Detect which cell encompasses the target text, then output its (X, Y) center coordinate. 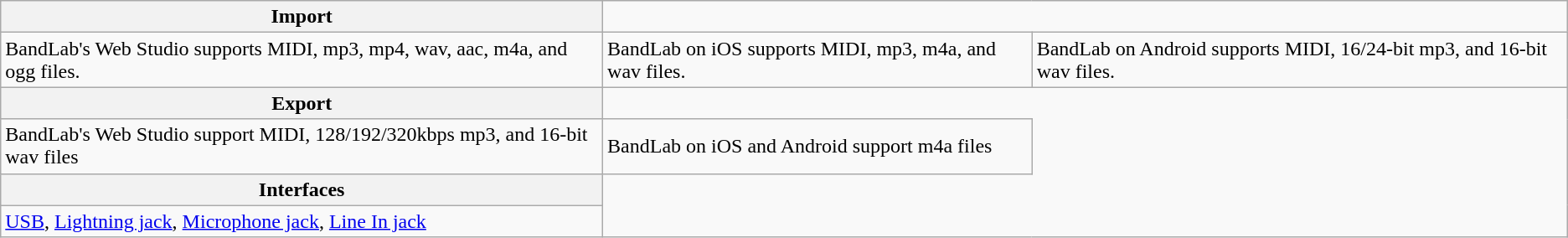
BandLab's Web Studio support MIDI, 128/192/320kbps mp3, and 16-bit wav files (302, 146)
Export (302, 103)
BandLab's Web Studio supports MIDI, mp3, mp4, wav, aac, m4a, and ogg files. (302, 60)
BandLab on Android supports MIDI, 16/24-bit mp3, and 16-bit wav files. (1300, 60)
Interfaces (302, 189)
Import (302, 17)
BandLab on iOS supports MIDI, mp3, m4a, and wav files. (818, 60)
USB, Lightning jack, Microphone jack, Line In jack (302, 221)
BandLab on iOS and Android support m4a files (818, 146)
